Extract the (x, y) coordinate from the center of the cell holding the provided text.  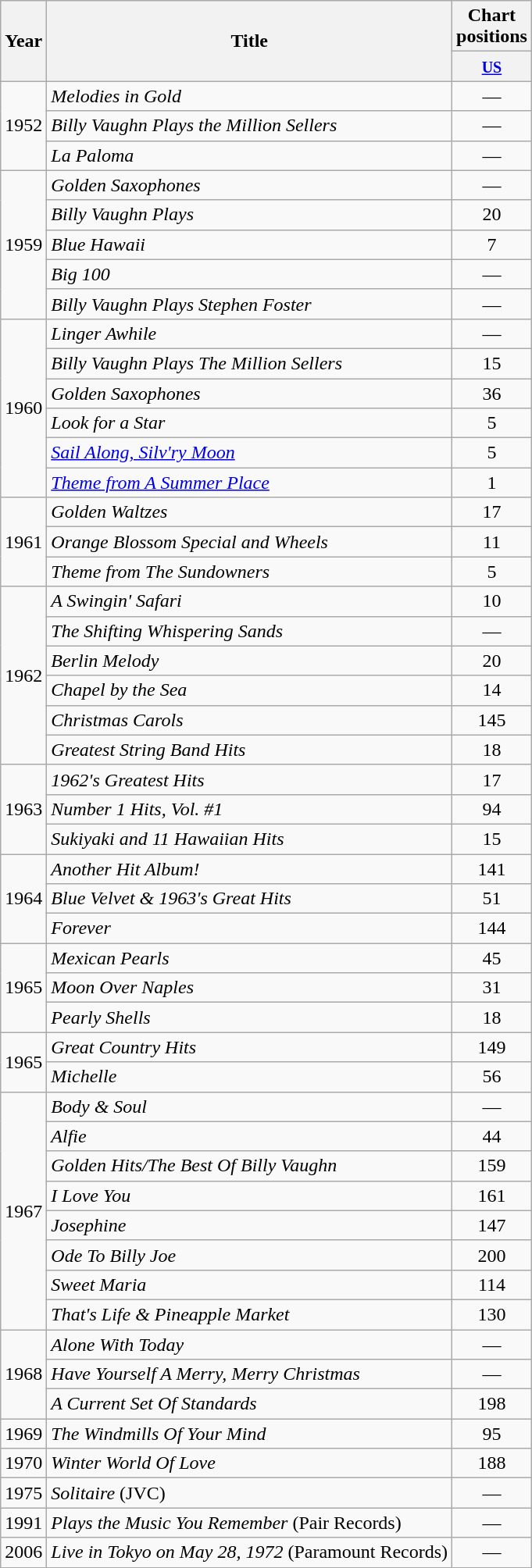
Blue Hawaii (250, 244)
Alone With Today (250, 1344)
2006 (23, 1552)
Alfie (250, 1136)
95 (492, 1434)
Chapel by the Sea (250, 690)
45 (492, 958)
Chart positions (492, 27)
Have Yourself A Merry, Merry Christmas (250, 1374)
198 (492, 1404)
Number 1 Hits, Vol. #1 (250, 809)
1 (492, 483)
Christmas Carols (250, 720)
Moon Over Naples (250, 988)
Great Country Hits (250, 1047)
Winter World Of Love (250, 1463)
7 (492, 244)
36 (492, 393)
1963 (23, 809)
Theme from The Sundowners (250, 572)
Linger Awhile (250, 333)
Year (23, 41)
1962's Greatest Hits (250, 779)
I Love You (250, 1196)
Plays the Music You Remember (Pair Records) (250, 1523)
1960 (23, 408)
Sail Along, Silv'ry Moon (250, 453)
A Current Set Of Standards (250, 1404)
The Shifting Whispering Sands (250, 631)
161 (492, 1196)
Michelle (250, 1077)
Body & Soul (250, 1107)
Billy Vaughn Plays Stephen Foster (250, 304)
A Swingin' Safari (250, 601)
That's Life & Pineapple Market (250, 1314)
1967 (23, 1210)
Ode To Billy Joe (250, 1255)
Sweet Maria (250, 1285)
147 (492, 1225)
The Windmills Of Your Mind (250, 1434)
149 (492, 1047)
Greatest String Band Hits (250, 750)
Golden Waltzes (250, 512)
Solitaire (JVC) (250, 1493)
51 (492, 899)
Golden Hits/The Best Of Billy Vaughn (250, 1166)
Pearly Shells (250, 1017)
1961 (23, 542)
Melodies in Gold (250, 96)
Another Hit Album! (250, 869)
Theme from A Summer Place (250, 483)
1975 (23, 1493)
114 (492, 1285)
1952 (23, 126)
Berlin Melody (250, 661)
1968 (23, 1374)
1962 (23, 675)
44 (492, 1136)
Title (250, 41)
14 (492, 690)
188 (492, 1463)
Live in Tokyo on May 28, 1972 (Paramount Records) (250, 1552)
31 (492, 988)
1970 (23, 1463)
145 (492, 720)
Josephine (250, 1225)
La Paloma (250, 155)
1969 (23, 1434)
Sukiyaki and 11 Hawaiian Hits (250, 839)
Forever (250, 928)
US (492, 66)
94 (492, 809)
1991 (23, 1523)
Blue Velvet & 1963's Great Hits (250, 899)
Billy Vaughn Plays The Million Sellers (250, 363)
Orange Blossom Special and Wheels (250, 542)
11 (492, 542)
Billy Vaughn Plays the Million Sellers (250, 126)
Look for a Star (250, 423)
144 (492, 928)
159 (492, 1166)
Billy Vaughn Plays (250, 215)
1959 (23, 244)
1964 (23, 899)
Big 100 (250, 274)
Mexican Pearls (250, 958)
200 (492, 1255)
56 (492, 1077)
141 (492, 869)
10 (492, 601)
130 (492, 1314)
